Return [X, Y] of the center of cell containing provided text 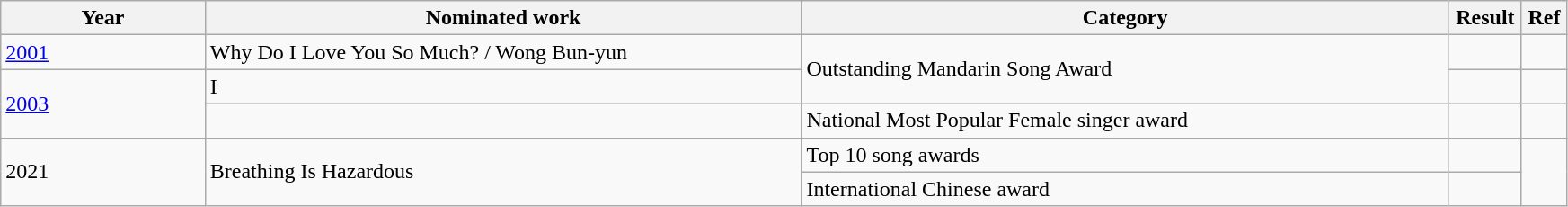
2003 [103, 103]
International Chinese award [1125, 189]
Outstanding Mandarin Song Award [1125, 69]
Top 10 song awards [1125, 155]
Breathing Is Hazardous [503, 172]
Why Do I Love You So Much? / Wong Bun-yun [503, 52]
I [503, 86]
Year [103, 18]
National Most Popular Female singer award [1125, 121]
2001 [103, 52]
2021 [103, 172]
Ref [1544, 18]
Category [1125, 18]
Nominated work [503, 18]
Result [1484, 18]
